Identify which cell holds the provided text, then report its [X, Y] central coordinate. 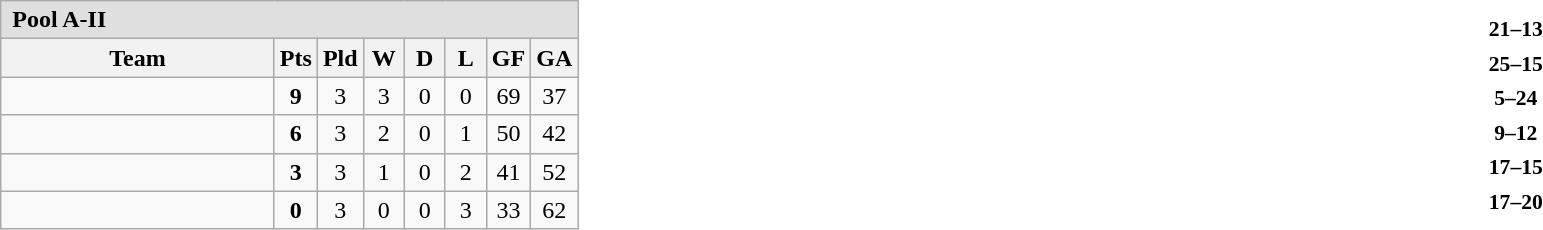
L [466, 58]
9 [296, 96]
W [384, 58]
42 [554, 134]
GF [508, 58]
D [424, 58]
33 [508, 210]
41 [508, 172]
69 [508, 96]
37 [554, 96]
Pld [340, 58]
Pts [296, 58]
Team [138, 58]
GA [554, 58]
62 [554, 210]
Pool A-II [290, 20]
52 [554, 172]
6 [296, 134]
50 [508, 134]
